Detect which cell encompasses the target text, then output its (X, Y) center coordinate. 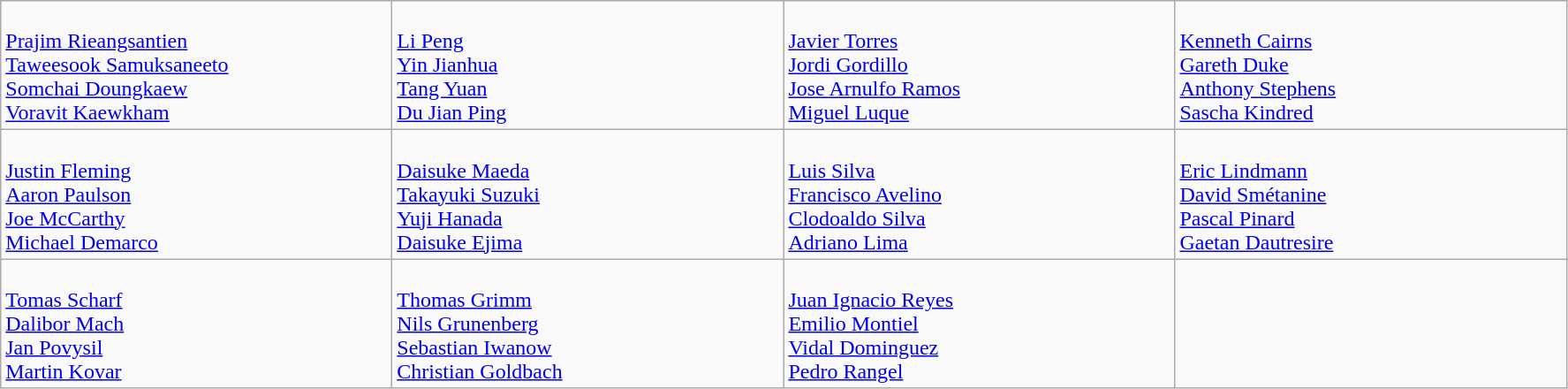
Eric LindmannDavid SmétaninePascal PinardGaetan Dautresire (1371, 194)
Juan Ignacio ReyesEmilio MontielVidal DominguezPedro Rangel (979, 324)
Thomas GrimmNils GrunenbergSebastian IwanowChristian Goldbach (588, 324)
Li PengYin JianhuaTang YuanDu Jian Ping (588, 65)
Luis SilvaFrancisco AvelinoClodoaldo SilvaAdriano Lima (979, 194)
Daisuke MaedaTakayuki SuzukiYuji HanadaDaisuke Ejima (588, 194)
Kenneth CairnsGareth DukeAnthony StephensSascha Kindred (1371, 65)
Tomas ScharfDalibor MachJan PovysilMartin Kovar (196, 324)
Javier TorresJordi GordilloJose Arnulfo RamosMiguel Luque (979, 65)
Prajim RieangsantienTaweesook SamuksaneetoSomchai DoungkaewVoravit Kaewkham (196, 65)
Justin FlemingAaron PaulsonJoe McCarthyMichael Demarco (196, 194)
